Search for the cell housing the specified text and yield its [X, Y] center coordinate. 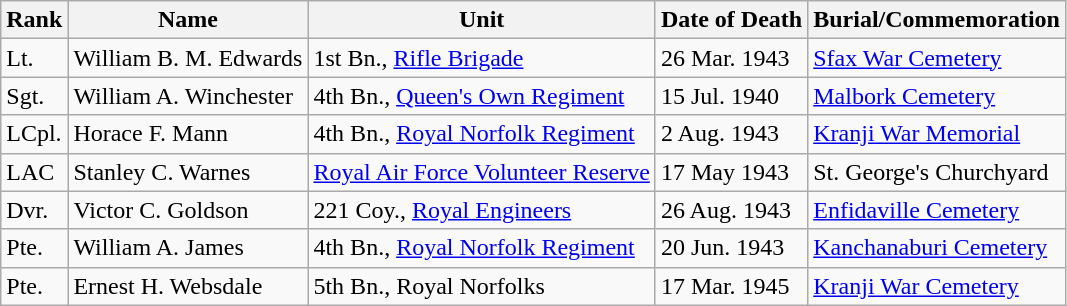
15 Jul. 1940 [731, 96]
Burial/Commemoration [937, 20]
Date of Death [731, 20]
Kanchanaburi Cemetery [937, 248]
Kranji War Cemetery [937, 286]
Ernest H. Websdale [188, 286]
Enfidaville Cemetery [937, 210]
St. George's Churchyard [937, 172]
Unit [482, 20]
Name [188, 20]
Royal Air Force Volunteer Reserve [482, 172]
Victor C. Goldson [188, 210]
17 May 1943 [731, 172]
LCpl. [34, 134]
Sfax War Cemetery [937, 58]
26 Aug. 1943 [731, 210]
1st Bn., Rifle Brigade [482, 58]
Sgt. [34, 96]
William A. James [188, 248]
Malbork Cemetery [937, 96]
5th Bn., Royal Norfolks [482, 286]
20 Jun. 1943 [731, 248]
William A. Winchester [188, 96]
221 Coy., Royal Engineers [482, 210]
26 Mar. 1943 [731, 58]
Dvr. [34, 210]
2 Aug. 1943 [731, 134]
LAC [34, 172]
4th Bn., Queen's Own Regiment [482, 96]
William B. M. Edwards [188, 58]
Lt. [34, 58]
Horace F. Mann [188, 134]
17 Mar. 1945 [731, 286]
Stanley C. Warnes [188, 172]
Kranji War Memorial [937, 134]
Rank [34, 20]
